Return the (x, y) coordinate for the center point of the cell that contains the specified text.  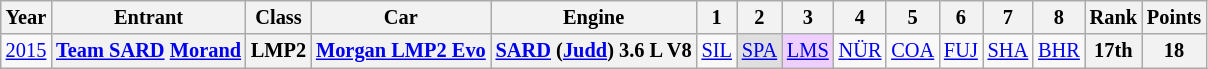
5 (912, 17)
SIL (717, 51)
Morgan LMP2 Evo (401, 51)
17th (1114, 51)
8 (1059, 17)
Entrant (148, 17)
2 (760, 17)
Points (1174, 17)
SHA (1008, 51)
SARD (Judd) 3.6 L V8 (594, 51)
3 (808, 17)
LMS (808, 51)
Year (26, 17)
1 (717, 17)
18 (1174, 51)
4 (860, 17)
Car (401, 17)
2015 (26, 51)
SPA (760, 51)
COA (912, 51)
FUJ (961, 51)
NÜR (860, 51)
Engine (594, 17)
Team SARD Morand (148, 51)
BHR (1059, 51)
LMP2 (278, 51)
6 (961, 17)
Rank (1114, 17)
7 (1008, 17)
Class (278, 17)
